Identify which cell holds the provided text, then report its (x, y) central coordinate. 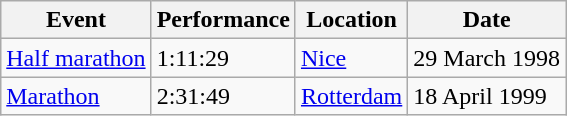
Location (351, 20)
Half marathon (76, 58)
Event (76, 20)
1:11:29 (223, 58)
Rotterdam (351, 96)
Date (487, 20)
Nice (351, 58)
Performance (223, 20)
18 April 1999 (487, 96)
Marathon (76, 96)
2:31:49 (223, 96)
29 March 1998 (487, 58)
